Locate the cell with the specified text and output its (X, Y) center coordinate. 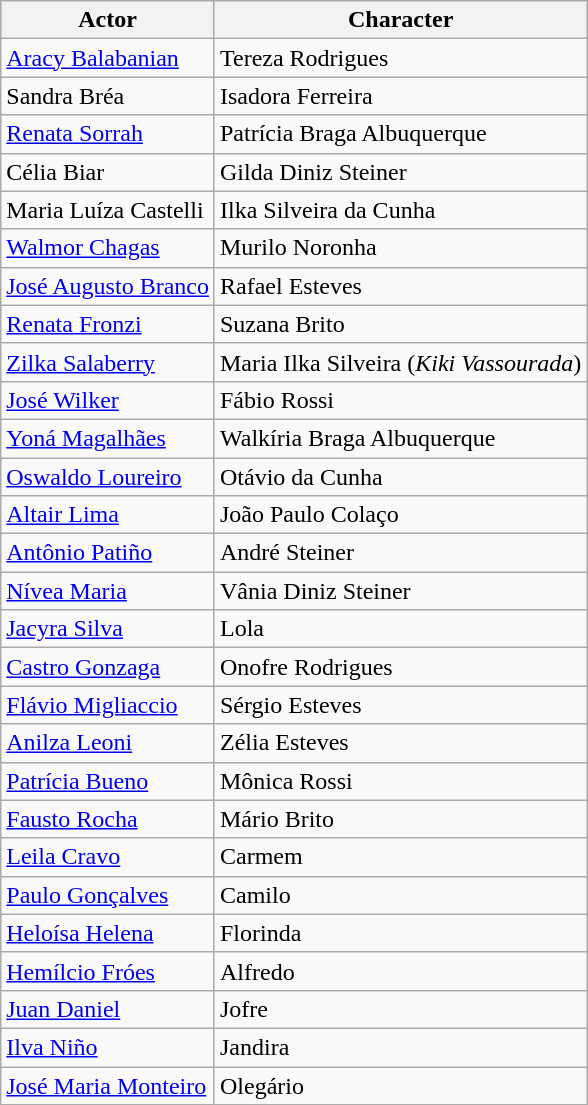
Character (400, 20)
Ilka Silveira da Cunha (400, 210)
Camilo (400, 895)
Vânia Diniz Steiner (400, 591)
Antônio Patiño (108, 553)
Aracy Balabanian (108, 58)
Altair Lima (108, 515)
Jofre (400, 1009)
João Paulo Colaço (400, 515)
Actor (108, 20)
Jacyra Silva (108, 629)
Hemílcio Fróes (108, 971)
Suzana Brito (400, 324)
Gilda Diniz Steiner (400, 172)
André Steiner (400, 553)
Fausto Rocha (108, 819)
Maria Luíza Castelli (108, 210)
Murilo Noronha (400, 248)
Oswaldo Loureiro (108, 477)
Lola (400, 629)
José Augusto Branco (108, 286)
Leila Cravo (108, 857)
Otávio da Cunha (400, 477)
Patrícia Bueno (108, 781)
Célia Biar (108, 172)
Tereza Rodrigues (400, 58)
Ilva Niño (108, 1047)
Heloísa Helena (108, 933)
Anilza Leoni (108, 743)
José Wilker (108, 400)
Sérgio Esteves (400, 705)
Mário Brito (400, 819)
Renata Fronzi (108, 324)
Mônica Rossi (400, 781)
Walkíria Braga Albuquerque (400, 438)
Nívea Maria (108, 591)
Florinda (400, 933)
Paulo Gonçalves (108, 895)
Rafael Esteves (400, 286)
Maria Ilka Silveira (Kiki Vassourada) (400, 362)
Walmor Chagas (108, 248)
Flávio Migliaccio (108, 705)
Onofre Rodrigues (400, 667)
José Maria Monteiro (108, 1085)
Sandra Bréa (108, 96)
Olegário (400, 1085)
Renata Sorrah (108, 134)
Carmem (400, 857)
Zilka Salaberry (108, 362)
Jandira (400, 1047)
Yoná Magalhães (108, 438)
Castro Gonzaga (108, 667)
Fábio Rossi (400, 400)
Isadora Ferreira (400, 96)
Zélia Esteves (400, 743)
Alfredo (400, 971)
Patrícia Braga Albuquerque (400, 134)
Juan Daniel (108, 1009)
